Output the [X, Y] coordinate of the center of the cell containing the given text.  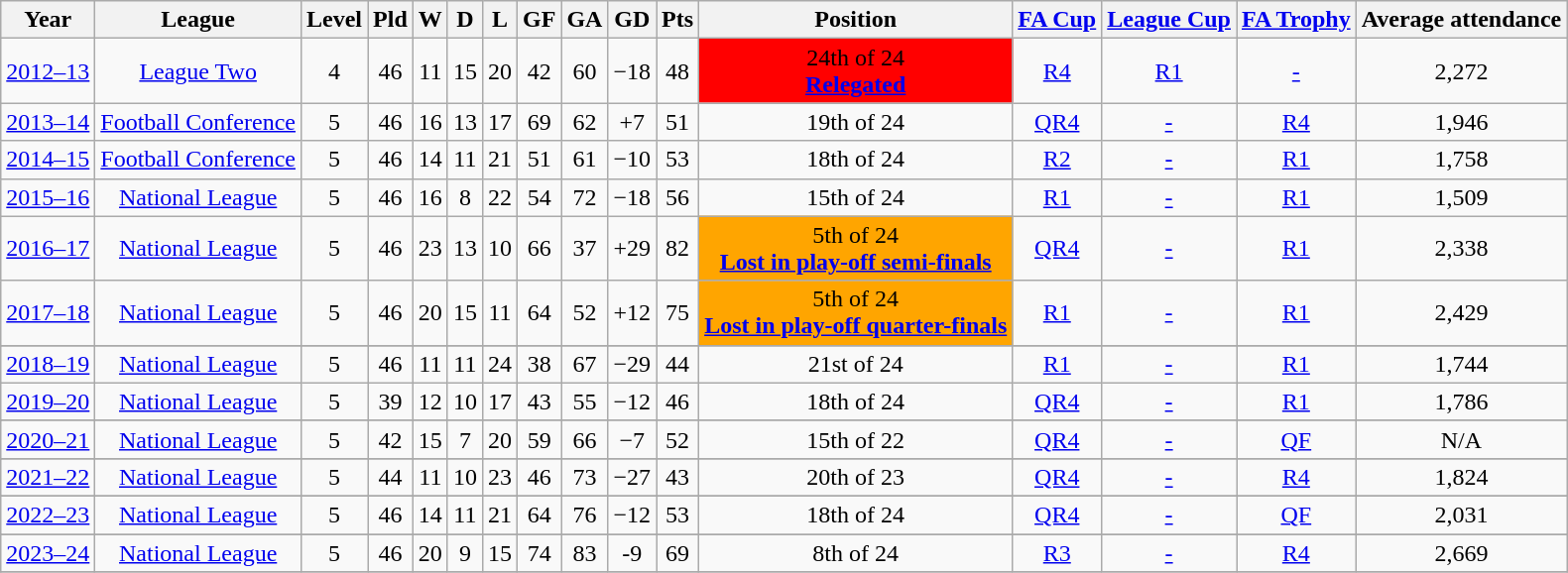
9 [464, 552]
83 [585, 552]
2,338 [1462, 248]
−29 [633, 364]
5th of 24Lost in play-off semi-finals [856, 248]
2023–24 [48, 552]
−10 [633, 160]
−27 [633, 477]
Year [48, 20]
2015–16 [48, 197]
2022–23 [48, 515]
15th of 24 [856, 197]
24 [500, 364]
-9 [633, 552]
+7 [633, 122]
2,272 [1462, 71]
19th of 24 [856, 122]
76 [585, 515]
20th of 23 [856, 477]
56 [678, 197]
37 [585, 248]
22 [500, 197]
GF [539, 20]
L [500, 20]
39 [391, 401]
61 [585, 160]
59 [539, 439]
8 [464, 197]
2,031 [1462, 515]
2020–21 [48, 439]
72 [585, 197]
R3 [1057, 552]
+12 [633, 313]
8th of 24 [856, 552]
GA [585, 20]
2,429 [1462, 313]
38 [539, 364]
1,786 [1462, 401]
2,669 [1462, 552]
21st of 24 [856, 364]
2016–17 [48, 248]
2018–19 [48, 364]
55 [585, 401]
1,744 [1462, 364]
League [198, 20]
2021–22 [48, 477]
15th of 22 [856, 439]
D [464, 20]
74 [539, 552]
2019–20 [48, 401]
48 [678, 71]
Pts [678, 20]
73 [585, 477]
2013–14 [48, 122]
67 [585, 364]
4 [333, 71]
1,946 [1462, 122]
FA Trophy [1295, 20]
54 [539, 197]
−7 [633, 439]
League Cup [1169, 20]
7 [464, 439]
24th of 24Relegated [856, 71]
2012–13 [48, 71]
Average attendance [1462, 20]
12 [430, 401]
N/A [1462, 439]
GD [633, 20]
1,509 [1462, 197]
Pld [391, 20]
1,758 [1462, 160]
R2 [1057, 160]
60 [585, 71]
5th of 24Lost in play-off quarter-finals [856, 313]
2017–18 [48, 313]
1,824 [1462, 477]
2014–15 [48, 160]
75 [678, 313]
FA Cup [1057, 20]
Level [333, 20]
82 [678, 248]
+29 [633, 248]
Position [856, 20]
League Two [198, 71]
62 [585, 122]
W [430, 20]
